Detect which cell encompasses the target text, then output its (x, y) center coordinate. 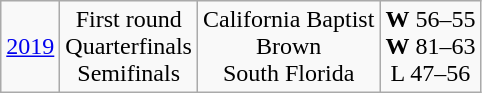
W 56–55 W 81–63 L 47–56 (430, 47)
First round Quarterfinals Semifinals (129, 47)
2019 (30, 47)
California Baptist Brown South Florida (288, 47)
